Pinpoint the cell where the given text exists, returning its [X, Y] midpoint coordinate. 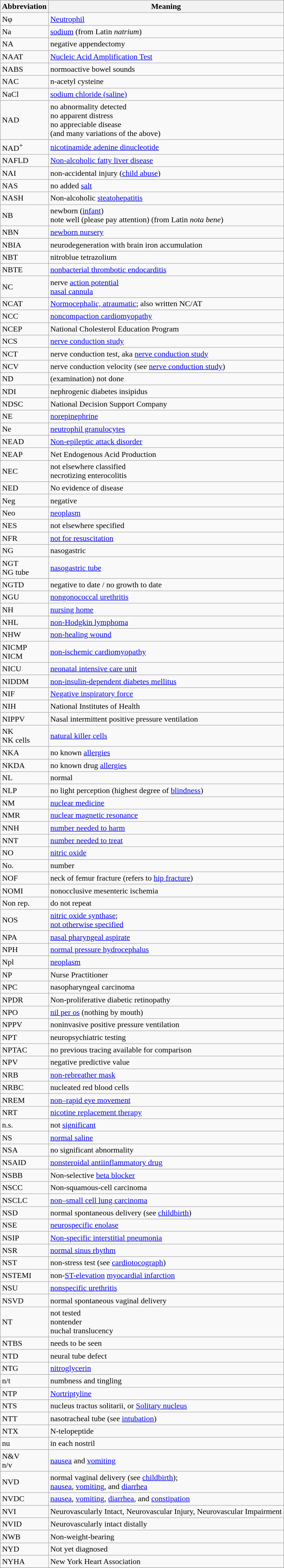
NTD [24, 1356]
nongonococcal urethritis [166, 597]
NAD [24, 120]
ND [24, 379]
non-ST-elevation myocardial infarction [166, 1275]
NYD [24, 1549]
NGT NG tube [24, 568]
NG [24, 551]
NT [24, 1322]
NICU [24, 669]
N&V n/v [24, 1460]
NSTEMI [24, 1275]
NEC [24, 471]
Nurse Practitioner [166, 975]
Non-squamous-cell carcinoma [166, 1188]
norepinephrine [166, 416]
nerve conduction test, aka nerve conduction study [166, 354]
Nφ [24, 19]
nonbacterial thrombotic endocarditis [166, 270]
non-insulin-dependent diabetes mellitus [166, 681]
nursing home [166, 610]
numbness and tingling [166, 1381]
n/t [24, 1381]
NPO [24, 1012]
n.s. [24, 1125]
nasotracheal tube (see intubation) [166, 1419]
noninvasive positive pressure ventilation [166, 1025]
nitroglycerin [166, 1368]
NCC [24, 316]
NVID [24, 1524]
natural killer cells [166, 735]
non-ischemic cardiomyopathy [166, 652]
NA [24, 44]
Non-specific interstitial pneumonia [166, 1238]
newborn nursery [166, 232]
NE [24, 416]
non-accidental injury (child abuse) [166, 173]
nasal pharyngeal aspirate [166, 937]
non-rebreather mask [166, 1075]
NES [24, 526]
nausea, vomiting, diarrhea, and constipation [166, 1499]
not elsewhere classified necrotizing enterocolitis [166, 471]
NSIP [24, 1238]
Not yet diagnosed [166, 1549]
needs to be seen [166, 1343]
No. [24, 865]
NAD+ [24, 147]
NDI [24, 391]
National Institutes of Health [166, 706]
NSCC [24, 1188]
NED [24, 488]
Abbreviation [24, 7]
NDSC [24, 404]
NWB [24, 1536]
NKA [24, 753]
negative predictive value [166, 1062]
Neutrophil [166, 19]
Meaning [166, 7]
NSBB [24, 1175]
NHL [24, 622]
nucleated red blood cells [166, 1087]
NSU [24, 1288]
number [166, 865]
NOMI [24, 890]
NPPV [24, 1025]
NTT [24, 1419]
NBT [24, 257]
NBN [24, 232]
Npl [24, 962]
nicotinamide adenine dinucleotide [166, 147]
Nortriptyline [166, 1394]
NPTAC [24, 1050]
NKDA [24, 765]
Ne [24, 429]
NGU [24, 597]
non-stress test (see cardiotocograph) [166, 1263]
NaCl [24, 94]
NLP [24, 790]
NST [24, 1263]
NSAID [24, 1163]
NAC [24, 82]
NM [24, 803]
NSR [24, 1250]
not tested nontender nuchal translucency [166, 1322]
NK NK cells [24, 735]
NCS [24, 341]
nucleus tractus solitarii, or Solitary nucleus [166, 1406]
Non-selective beta blocker [166, 1175]
Non-epileptic attack disorder [166, 441]
not elsewhere specified [166, 526]
no previous tracing available for comparison [166, 1050]
nausea and vomiting [166, 1460]
normal saline [166, 1137]
Non-weight-bearing [166, 1536]
NFR [24, 538]
NAFLD [24, 161]
NPDR [24, 1000]
no abnormality detected no apparent distress no appreciable disease (and many variations of the above) [166, 120]
N-telopeptide [166, 1431]
NIH [24, 706]
NL [24, 778]
NBTE [24, 270]
Na [24, 32]
number needed to harm [166, 828]
Neg [24, 500]
no added salt [166, 186]
sodium chloride (saline) [166, 94]
NTS [24, 1406]
no significant abnormality [166, 1150]
sodium (from Latin natrium) [166, 32]
No evidence of disease [166, 488]
NVD [24, 1482]
NAS [24, 186]
nasogastric tube [166, 568]
nasopharyngeal carcinoma [166, 987]
not significant [166, 1125]
nicotine replacement therapy [166, 1112]
normal [166, 778]
nitric oxide synthase; not otherwise specified [166, 920]
National Decision Support Company [166, 404]
nonsteroidal antiinflammatory drug [166, 1163]
Non-proliferative diabetic retinopathy [166, 1000]
NRBC [24, 1087]
Neo [24, 513]
NNH [24, 828]
nonocclusive mesenteric ischemia [166, 890]
NCAT [24, 304]
nuclear medicine [166, 803]
NIDDM [24, 681]
nerve conduction study [166, 341]
NPV [24, 1062]
NPA [24, 937]
nephrogenic diabetes insipidus [166, 391]
NNT [24, 840]
neural tube defect [166, 1356]
Negative inspiratory force [166, 694]
non–rapid eye movement [166, 1100]
NOF [24, 878]
neuropsychiatric testing [166, 1037]
NCEP [24, 329]
NP [24, 975]
nasogastric [166, 551]
negative [166, 500]
NEAP [24, 454]
NSCLC [24, 1200]
neutrophil granulocytes [166, 429]
normal pressure hydrocephalus [166, 949]
in each nostril [166, 1444]
Non-alcoholic fatty liver disease [166, 161]
normal vaginal delivery (see childbirth); nausea, vomiting, and diarrhea [166, 1482]
non-healing wound [166, 635]
NTBS [24, 1343]
no known drug allergies [166, 765]
NYHA [24, 1561]
Nucleic Acid Amplification Test [166, 57]
NSA [24, 1150]
nuclear magnetic resonance [166, 815]
nitroblue tetrazolium [166, 257]
NB [24, 215]
NIPPV [24, 719]
nil per os (nothing by mouth) [166, 1012]
NS [24, 1137]
NO [24, 853]
NHW [24, 635]
no light perception (highest degree of blindness) [166, 790]
negative to date / no growth to date [166, 585]
NCV [24, 366]
NRB [24, 1075]
non-Hodgkin lymphoma [166, 622]
NICMPNICM [24, 652]
NAI [24, 173]
NASH [24, 198]
Neurovascularly Intact, Neurovascular Injury, Neurovascular Impairment [166, 1511]
Normocephalic, atraumatic; also written NC/AT [166, 304]
nu [24, 1444]
NABS [24, 69]
NSVD [24, 1300]
NSE [24, 1225]
neonatal intensive care unit [166, 669]
nitric oxide [166, 853]
Nasal intermittent positive pressure ventilation [166, 719]
n-acetyl cysteine [166, 82]
NGTD [24, 585]
neck of femur fracture (refers to hip fracture) [166, 878]
neurodegeneration with brain iron accumulation [166, 245]
NREM [24, 1100]
NTG [24, 1368]
Non-alcoholic steatohepatitis [166, 198]
normoactive bowel sounds [166, 69]
Neurovascularly intact distally [166, 1524]
newborn (infant) note well (please pay attention) (from Latin nota bene) [166, 215]
NRT [24, 1112]
number needed to treat [166, 840]
negative appendectomy [166, 44]
nerve conduction velocity (see nerve conduction study) [166, 366]
normal spontaneous delivery (see childbirth) [166, 1213]
do not repeat [166, 903]
no known allergies [166, 753]
National Cholesterol Education Program [166, 329]
NVI [24, 1511]
(examination) not done [166, 379]
NTX [24, 1431]
nonspecific urethritis [166, 1288]
NPH [24, 949]
NVDC [24, 1499]
non–small cell lung carcinoma [166, 1200]
NC [24, 286]
New York Heart Association [166, 1561]
NBIA [24, 245]
Non rep. [24, 903]
NIF [24, 694]
NMR [24, 815]
normal spontaneous vaginal delivery [166, 1300]
NOS [24, 920]
normal sinus rhythm [166, 1250]
NEAD [24, 441]
NSD [24, 1213]
not for resuscitation [166, 538]
NTP [24, 1394]
nerve action potential nasal cannula [166, 286]
NAAT [24, 57]
NH [24, 610]
NPC [24, 987]
Net Endogenous Acid Production [166, 454]
noncompaction cardiomyopathy [166, 316]
NPT [24, 1037]
NCT [24, 354]
neurospecific enolase [166, 1225]
